Search for the cell housing the specified text and yield its (x, y) center coordinate. 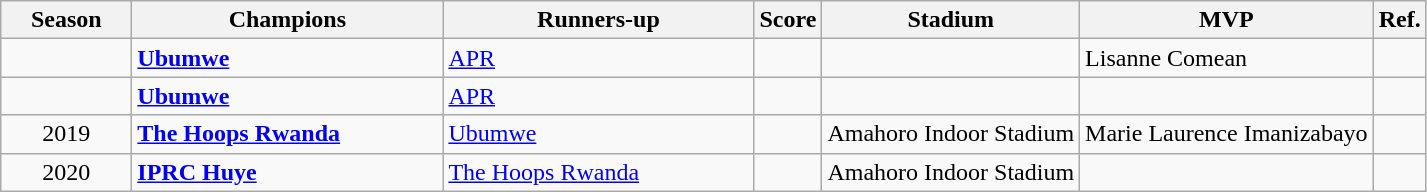
Stadium (951, 20)
IPRC Huye (288, 172)
Season (66, 20)
Marie Laurence Imanizabayo (1227, 134)
Ref. (1400, 20)
Runners-up (598, 20)
Lisanne Comean (1227, 58)
2019 (66, 134)
2020 (66, 172)
Champions (288, 20)
Score (788, 20)
MVP (1227, 20)
